Determine the (X, Y) coordinate at the center of the cell enclosing the given text.  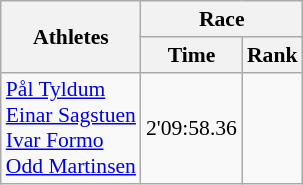
Pål TyldumEinar SagstuenIvar FormoOdd Martinsen (71, 128)
Time (192, 55)
Rank (272, 55)
Athletes (71, 36)
2'09:58.36 (192, 128)
Race (222, 19)
